Locate the cell with the specified text and output its (X, Y) center coordinate. 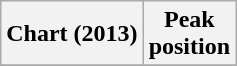
Chart (2013) (72, 34)
Peak position (189, 34)
